For the text-containing cell, return its midpoint in [x, y] coordinate format. 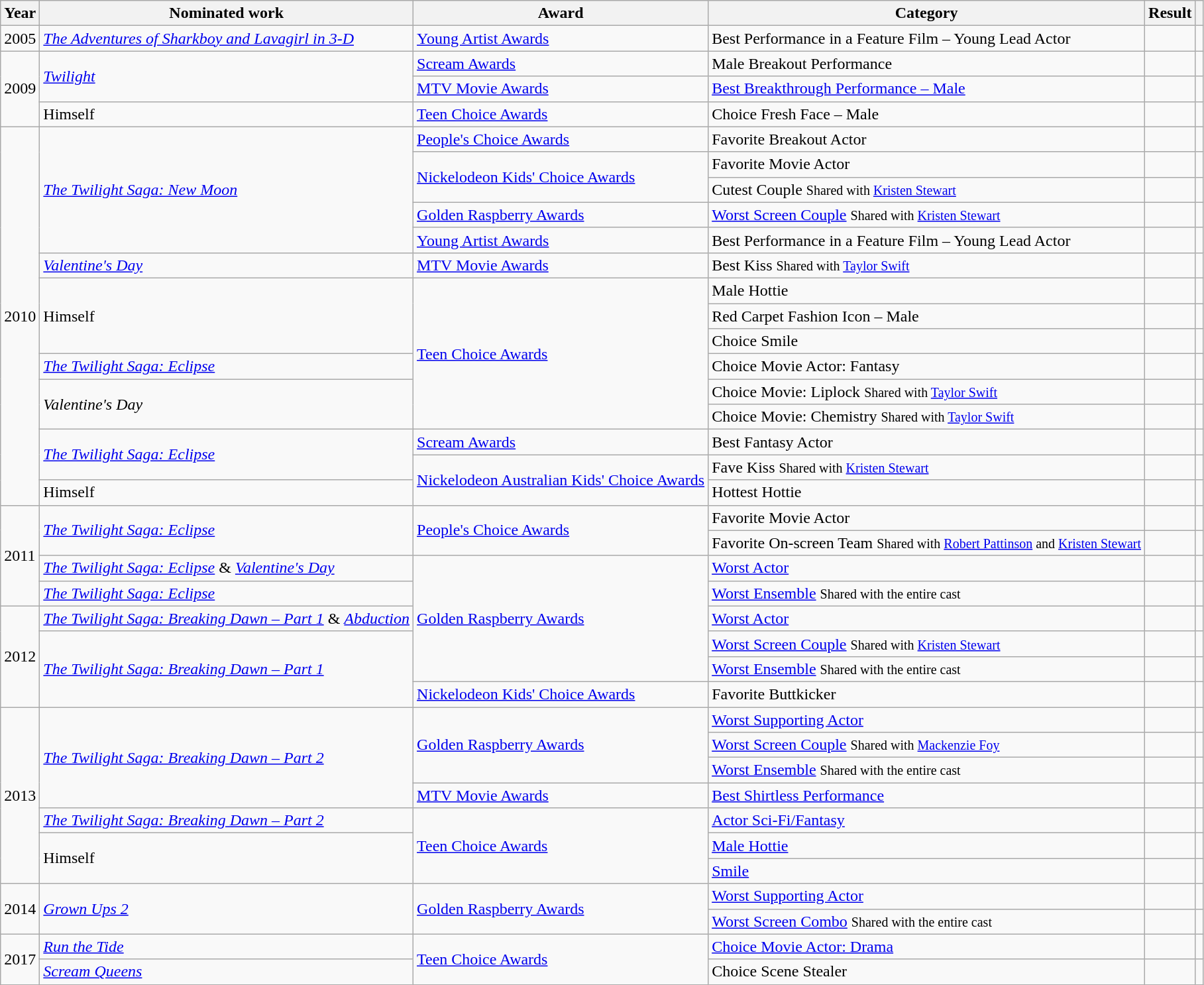
Choice Movie Actor: Drama [926, 947]
Worst Screen Couple Shared with Mackenzie Foy [926, 745]
Nominated work [227, 13]
Smile [926, 871]
Choice Movie: Liplock Shared with Taylor Swift [926, 392]
Year [20, 13]
2005 [20, 38]
Worst Screen Combo Shared with the entire cast [926, 921]
2017 [20, 959]
Red Carpet Fashion Icon – Male [926, 316]
Best Breakthrough Performance – Male [926, 89]
Choice Scene Stealer [926, 972]
Hottest Hottie [926, 492]
Cutest Couple Shared with Kristen Stewart [926, 190]
The Twilight Saga: Eclipse & Valentine's Day [227, 568]
Scream Queens [227, 972]
2013 [20, 795]
Male Breakout Performance [926, 64]
Choice Movie: Chemistry Shared with Taylor Swift [926, 417]
Choice Smile [926, 341]
Choice Fresh Face – Male [926, 114]
Grown Ups 2 [227, 909]
Category [926, 13]
The Twilight Saga: Breaking Dawn – Part 1 [227, 669]
Choice Movie Actor: Fantasy [926, 367]
Award [561, 13]
The Twilight Saga: New Moon [227, 190]
Favorite On-screen Team Shared with Robert Pattinson and Kristen Stewart [926, 543]
Fave Kiss Shared with Kristen Stewart [926, 467]
2010 [20, 316]
Result [1170, 13]
The Adventures of Sharkboy and Lavagirl in 3-D [227, 38]
Favorite Breakout Actor [926, 139]
2012 [20, 656]
2011 [20, 555]
Best Fantasy Actor [926, 442]
Twilight [227, 76]
Best Kiss Shared with Taylor Swift [926, 265]
Favorite Buttkicker [926, 694]
Nickelodeon Australian Kids' Choice Awards [561, 480]
2009 [20, 89]
The Twilight Saga: Breaking Dawn – Part 1 & Abduction [227, 618]
Best Shirtless Performance [926, 795]
Actor Sci-Fi/Fantasy [926, 821]
Run the Tide [227, 947]
2014 [20, 909]
